Output the [x, y] coordinate of the center of the cell containing the given text.  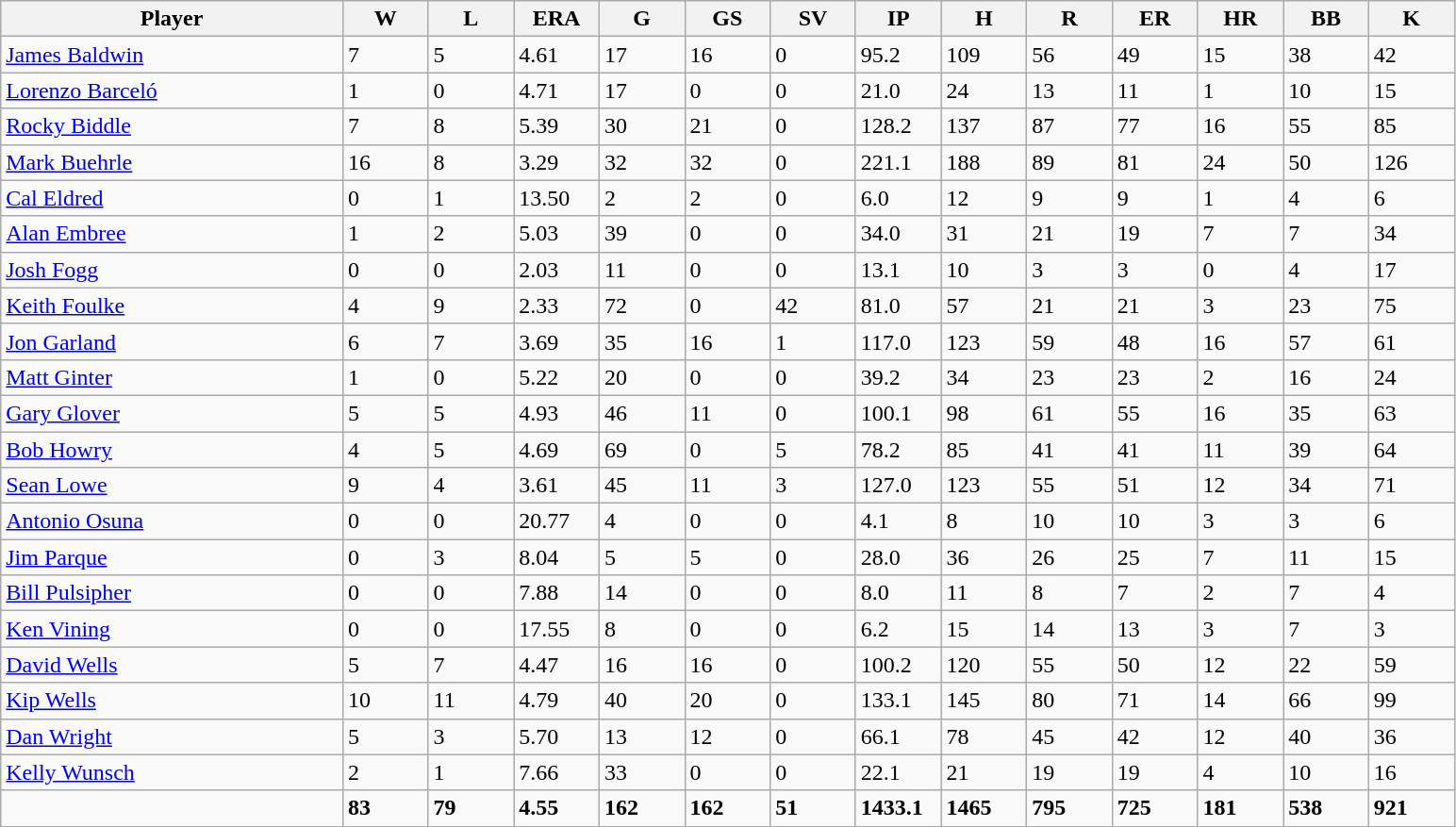
72 [641, 306]
22 [1326, 665]
3.29 [556, 162]
2.03 [556, 270]
145 [984, 701]
Matt Ginter [172, 377]
HR [1241, 19]
Josh Fogg [172, 270]
39.2 [898, 377]
4.69 [556, 450]
31 [984, 234]
5.22 [556, 377]
87 [1069, 126]
Jon Garland [172, 341]
Dan Wright [172, 736]
Cal Eldred [172, 198]
120 [984, 665]
4.71 [556, 91]
ER [1154, 19]
4.61 [556, 55]
5.70 [556, 736]
117.0 [898, 341]
34.0 [898, 234]
Ken Vining [172, 629]
99 [1411, 701]
13.50 [556, 198]
98 [984, 413]
17.55 [556, 629]
3.61 [556, 486]
46 [641, 413]
38 [1326, 55]
83 [385, 808]
4.55 [556, 808]
4.47 [556, 665]
25 [1154, 557]
221.1 [898, 162]
77 [1154, 126]
28.0 [898, 557]
4.93 [556, 413]
R [1069, 19]
137 [984, 126]
8.0 [898, 593]
78.2 [898, 450]
Keith Foulke [172, 306]
26 [1069, 557]
Antonio Osuna [172, 521]
ERA [556, 19]
7.88 [556, 593]
Jim Parque [172, 557]
100.2 [898, 665]
G [641, 19]
188 [984, 162]
69 [641, 450]
H [984, 19]
89 [1069, 162]
SV [813, 19]
75 [1411, 306]
Kelly Wunsch [172, 772]
2.33 [556, 306]
78 [984, 736]
795 [1069, 808]
133.1 [898, 701]
Sean Lowe [172, 486]
David Wells [172, 665]
Alan Embree [172, 234]
127.0 [898, 486]
64 [1411, 450]
GS [728, 19]
81.0 [898, 306]
Gary Glover [172, 413]
66 [1326, 701]
20.77 [556, 521]
100.1 [898, 413]
48 [1154, 341]
30 [641, 126]
80 [1069, 701]
5.39 [556, 126]
Lorenzo Barceló [172, 91]
8.04 [556, 557]
49 [1154, 55]
6.2 [898, 629]
181 [1241, 808]
Player [172, 19]
4.79 [556, 701]
725 [1154, 808]
63 [1411, 413]
3.69 [556, 341]
22.1 [898, 772]
66.1 [898, 736]
1433.1 [898, 808]
James Baldwin [172, 55]
95.2 [898, 55]
128.2 [898, 126]
5.03 [556, 234]
Rocky Biddle [172, 126]
Bill Pulsipher [172, 593]
7.66 [556, 772]
21.0 [898, 91]
BB [1326, 19]
13.1 [898, 270]
Bob Howry [172, 450]
921 [1411, 808]
1465 [984, 808]
56 [1069, 55]
109 [984, 55]
81 [1154, 162]
126 [1411, 162]
Mark Buehrle [172, 162]
538 [1326, 808]
6.0 [898, 198]
W [385, 19]
L [472, 19]
IP [898, 19]
79 [472, 808]
4.1 [898, 521]
K [1411, 19]
33 [641, 772]
Kip Wells [172, 701]
